Locate the cell with the specified text and output its (x, y) center coordinate. 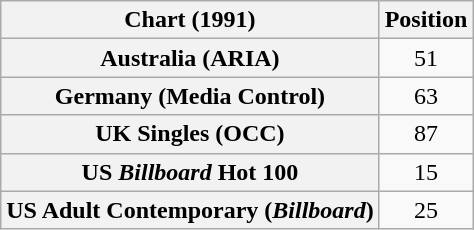
15 (426, 172)
87 (426, 134)
Position (426, 20)
51 (426, 58)
Germany (Media Control) (190, 96)
63 (426, 96)
US Adult Contemporary (Billboard) (190, 210)
UK Singles (OCC) (190, 134)
Chart (1991) (190, 20)
US Billboard Hot 100 (190, 172)
Australia (ARIA) (190, 58)
25 (426, 210)
